Return the [X, Y] coordinate for the center point of the cell that contains the specified text.  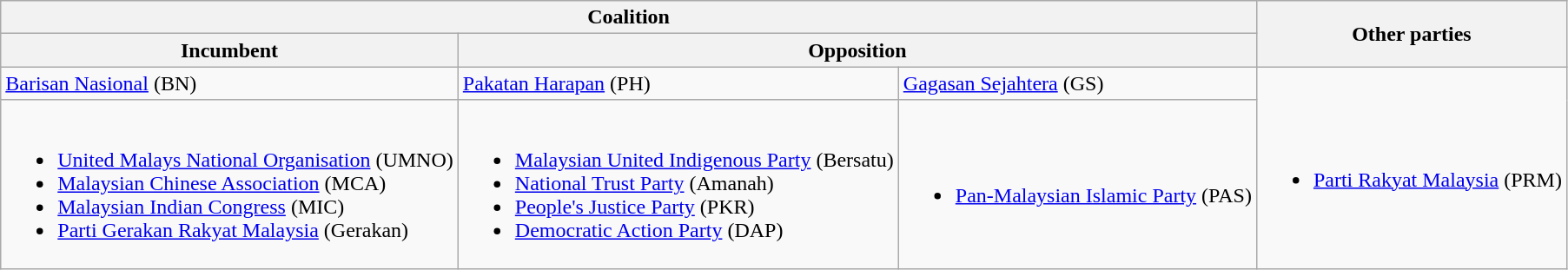
Opposition [857, 50]
Incumbent [229, 50]
Gagasan Sejahtera (GS) [1077, 83]
Other parties [1411, 34]
Barisan Nasional (BN) [229, 83]
Parti Rakyat Malaysia (PRM) [1411, 168]
Coalition [629, 17]
Pakatan Harapan (PH) [678, 83]
Pan-Malaysian Islamic Party (PAS) [1077, 184]
Malaysian United Indigenous Party (Bersatu) National Trust Party (Amanah) People's Justice Party (PKR) Democratic Action Party (DAP) [678, 184]
